Pinpoint the cell where the given text exists, returning its [X, Y] midpoint coordinate. 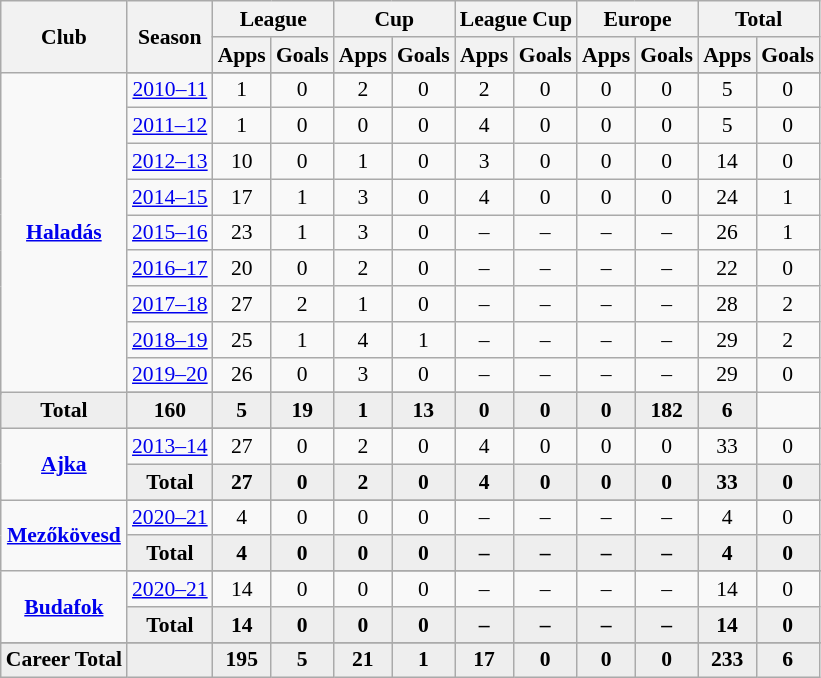
Season [170, 36]
23 [242, 233]
24 [727, 197]
Club [64, 36]
Cup [394, 19]
195 [242, 660]
28 [727, 304]
2017–18 [170, 304]
2014–15 [170, 197]
Europe [638, 19]
2019–20 [170, 375]
2012–13 [170, 162]
22 [727, 269]
2016–17 [170, 269]
20 [242, 269]
Ajka [64, 464]
19 [302, 411]
Mezőkövesd [64, 536]
10 [242, 162]
Budafok [64, 606]
25 [242, 340]
League [274, 19]
21 [363, 660]
Career Total [64, 660]
233 [727, 660]
League Cup [516, 19]
13 [424, 411]
182 [666, 411]
160 [170, 411]
2018–19 [170, 340]
2015–16 [170, 233]
2010–11 [170, 90]
Haladás [64, 232]
2013–14 [170, 447]
2011–12 [170, 126]
